From the cell containing the given text, extract its center point as (x, y) coordinate. 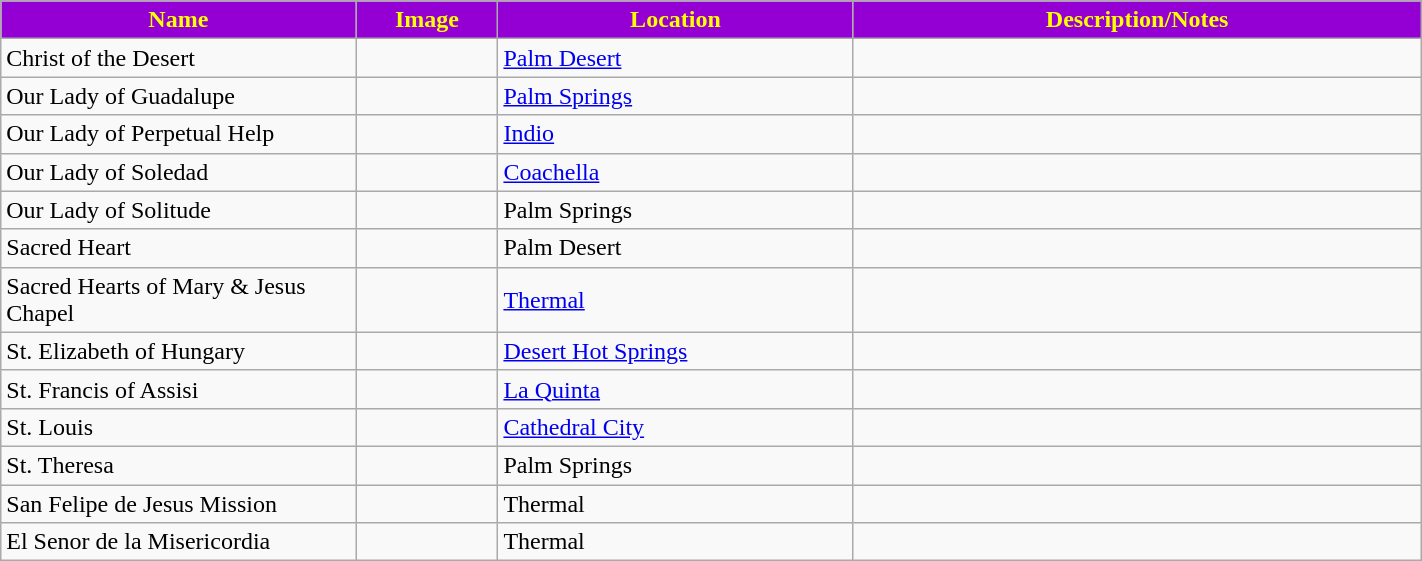
San Felipe de Jesus Mission (178, 503)
Our Lady of Soledad (178, 172)
Indio (676, 134)
Coachella (676, 172)
Location (676, 20)
Name (178, 20)
Our Lady of Perpetual Help (178, 134)
St. Theresa (178, 465)
St. Elizabeth of Hungary (178, 351)
El Senor de la Misericordia (178, 542)
Desert Hot Springs (676, 351)
Our Lady of Solitude (178, 210)
Image (427, 20)
Christ of the Desert (178, 58)
La Quinta (676, 389)
Sacred Heart (178, 248)
Sacred Hearts of Mary & Jesus Chapel (178, 300)
St. Francis of Assisi (178, 389)
Description/Notes (1137, 20)
St. Louis (178, 427)
Cathedral City (676, 427)
Our Lady of Guadalupe (178, 96)
